Pinpoint the cell where the given text exists, returning its (x, y) midpoint coordinate. 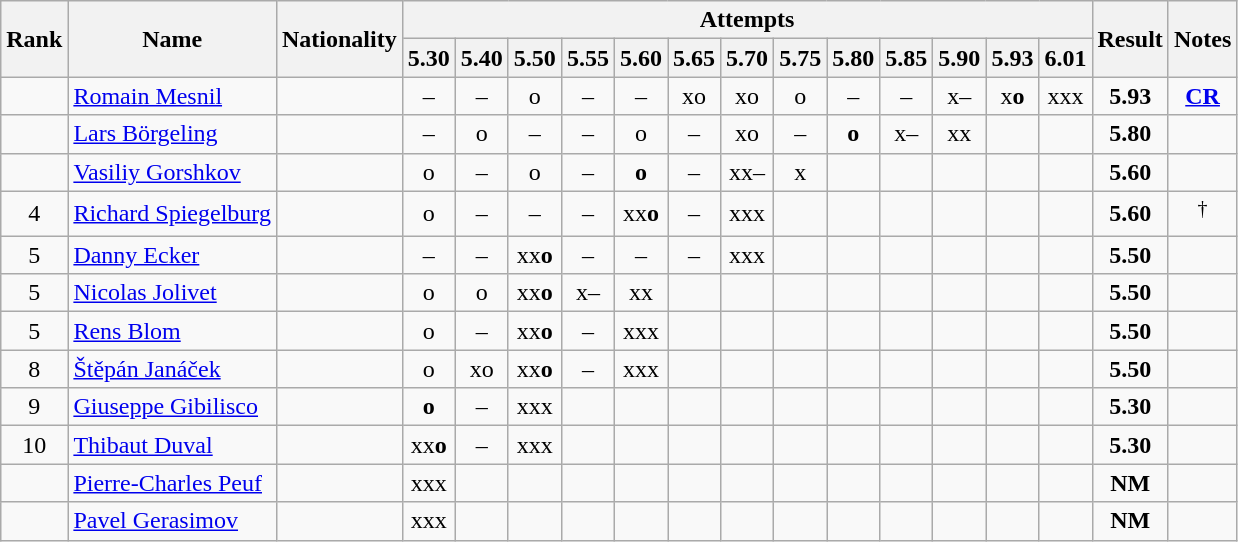
Danny Ecker (172, 255)
5.90 (960, 58)
5.70 (748, 58)
Pierre-Charles Peuf (172, 483)
10 (34, 445)
Giuseppe Gibilisco (172, 407)
Thibaut Duval (172, 445)
Vasiliy Gorshkov (172, 172)
† (1202, 214)
5.75 (800, 58)
Štěpán Janáček (172, 369)
Nicolas Jolivet (172, 293)
9 (34, 407)
Romain Mesnil (172, 96)
5.85 (906, 58)
Pavel Gerasimov (172, 521)
5.40 (482, 58)
Notes (1202, 39)
Result (1130, 39)
CR (1202, 96)
Rens Blom (172, 331)
Attempts (747, 20)
8 (34, 369)
Name (172, 39)
5.65 (694, 58)
xx– (748, 172)
Nationality (339, 39)
Lars Börgeling (172, 134)
6.01 (1066, 58)
4 (34, 214)
Richard Spiegelburg (172, 214)
5.55 (588, 58)
x (800, 172)
Rank (34, 39)
